Provide the (X, Y) coordinate of the cell's center where the given text is located.  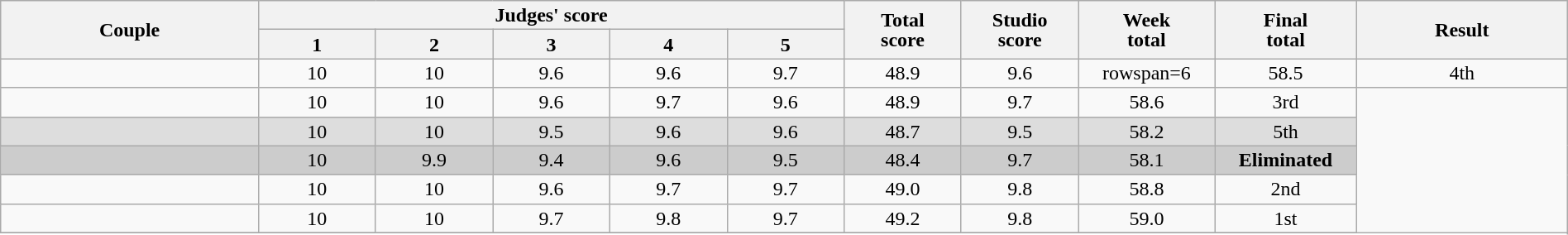
Couple (130, 30)
58.2 (1146, 131)
5 (786, 45)
4 (668, 45)
Finaltotal (1285, 30)
9.4 (552, 161)
58.5 (1285, 73)
58.6 (1146, 103)
Studioscore (1020, 30)
9.9 (434, 161)
rowspan=6 (1146, 73)
49.0 (903, 189)
49.2 (903, 218)
48.7 (903, 131)
59.0 (1146, 218)
5th (1285, 131)
58.1 (1146, 161)
Judges' score (551, 15)
1st (1285, 218)
1 (317, 45)
4th (1462, 73)
48.4 (903, 161)
Eliminated (1285, 161)
2nd (1285, 189)
3rd (1285, 103)
3 (552, 45)
Weektotal (1146, 30)
Result (1462, 30)
2 (434, 45)
58.8 (1146, 189)
Totalscore (903, 30)
